For the text-containing cell, return its midpoint in [x, y] coordinate format. 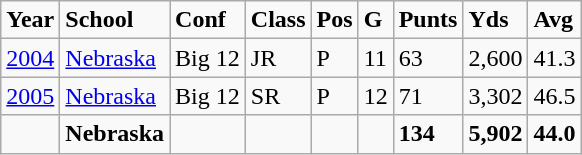
Punts [428, 20]
Yds [496, 20]
Year [30, 20]
SR [278, 96]
12 [376, 96]
Pos [334, 20]
2005 [30, 96]
46.5 [554, 96]
71 [428, 96]
Avg [554, 20]
G [376, 20]
Class [278, 20]
41.3 [554, 58]
63 [428, 58]
2004 [30, 58]
Conf [208, 20]
5,902 [496, 134]
11 [376, 58]
3,302 [496, 96]
44.0 [554, 134]
JR [278, 58]
134 [428, 134]
2,600 [496, 58]
School [115, 20]
